Scan for the cell matching the given text and deliver its (x, y) coordinate at center. 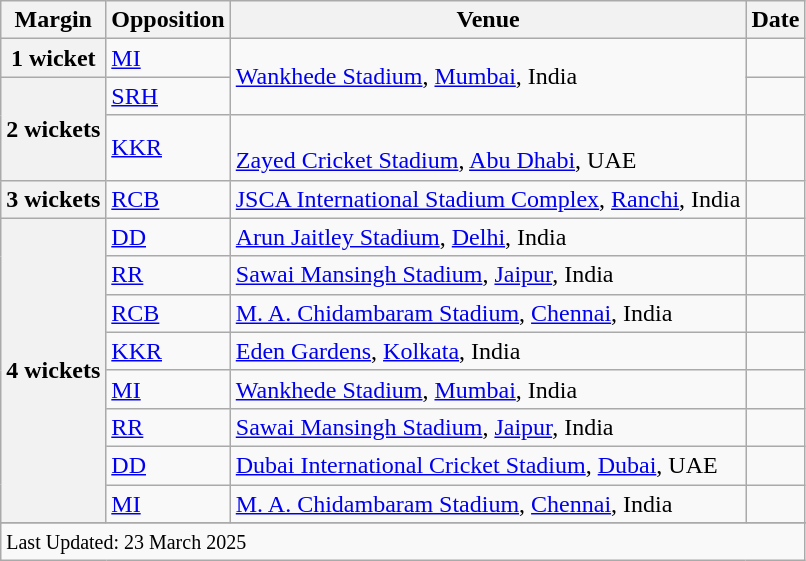
Dubai International Cricket Stadium, Dubai, UAE (488, 465)
JSCA International Stadium Complex, Ranchi, India (488, 199)
Arun Jaitley Stadium, Delhi, India (488, 237)
Date (776, 20)
4 wickets (54, 370)
SRH (168, 96)
Venue (488, 20)
1 wicket (54, 58)
Opposition (168, 20)
3 wickets (54, 199)
2 wickets (54, 128)
Eden Gardens, Kolkata, India (488, 351)
Margin (54, 20)
Last Updated: 23 March 2025 (403, 542)
Zayed Cricket Stadium, Abu Dhabi, UAE (488, 148)
